Detect which cell encompasses the target text, then output its (x, y) center coordinate. 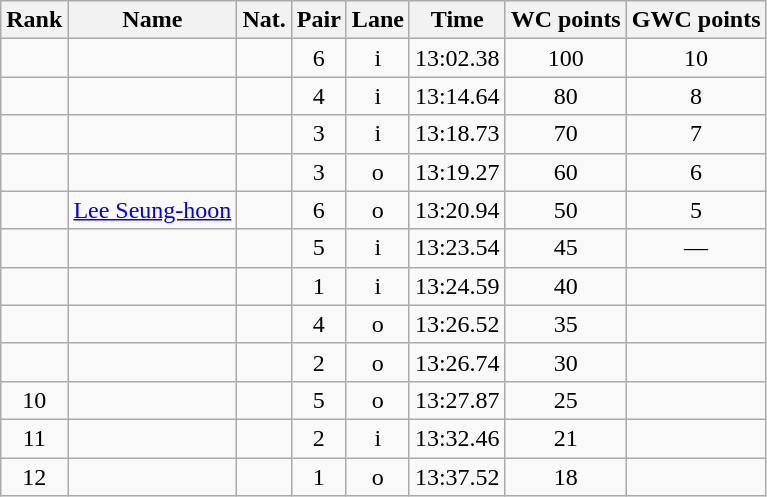
Name (152, 20)
13:26.74 (457, 362)
Lee Seung-hoon (152, 210)
70 (566, 134)
Lane (378, 20)
35 (566, 324)
13:02.38 (457, 58)
13:14.64 (457, 96)
Time (457, 20)
13:37.52 (457, 477)
8 (696, 96)
25 (566, 400)
13:27.87 (457, 400)
18 (566, 477)
13:26.52 (457, 324)
WC points (566, 20)
13:19.27 (457, 172)
12 (34, 477)
30 (566, 362)
50 (566, 210)
13:24.59 (457, 286)
45 (566, 248)
21 (566, 438)
80 (566, 96)
100 (566, 58)
Rank (34, 20)
— (696, 248)
Pair (318, 20)
13:20.94 (457, 210)
13:18.73 (457, 134)
13:32.46 (457, 438)
13:23.54 (457, 248)
GWC points (696, 20)
11 (34, 438)
7 (696, 134)
Nat. (264, 20)
40 (566, 286)
60 (566, 172)
